Return [X, Y] of the center of cell containing provided text 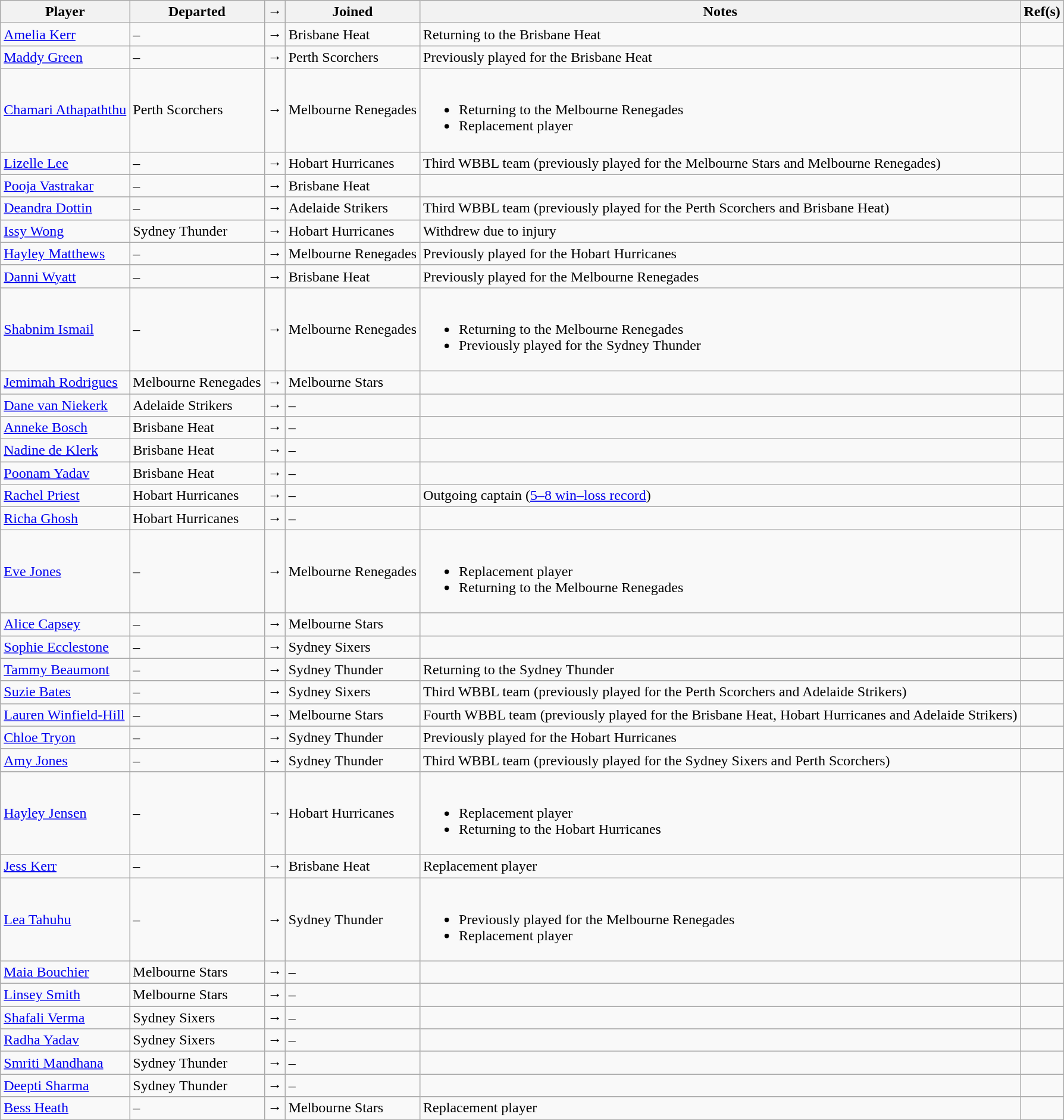
Deepti Sharma [65, 1085]
Outgoing captain (5–8 win–loss record) [720, 496]
Suzie Bates [65, 692]
Jess Kerr [65, 866]
Smriti Mandhana [65, 1063]
Radha Yadav [65, 1040]
Replacement playerReturning to the Melbourne Renegades [720, 571]
Returning to the Sydney Thunder [720, 670]
Issy Wong [65, 231]
Third WBBL team (previously played for the Sydney Sixers and Perth Scorchers) [720, 760]
Sophie Ecclestone [65, 647]
Replacement playerReturning to the Hobart Hurricanes [720, 813]
Joined [352, 12]
Fourth WBBL team (previously played for the Brisbane Heat, Hobart Hurricanes and Adelaide Strikers) [720, 715]
Pooja Vastrakar [65, 186]
Previously played for the Brisbane Heat [720, 57]
Tammy Beaumont [65, 670]
Hayley Jensen [65, 813]
Eve Jones [65, 571]
Amelia Kerr [65, 35]
Linsey Smith [65, 995]
Rachel Priest [65, 496]
Dane van Niekerk [65, 405]
Hayley Matthews [65, 254]
Third WBBL team (previously played for the Perth Scorchers and Brisbane Heat) [720, 208]
Lizelle Lee [65, 163]
Previously played for the Melbourne RenegadesReplacement player [720, 919]
Chloe Tryon [65, 737]
Poonam Yadav [65, 473]
Nadine de Klerk [65, 450]
Shafali Verma [65, 1018]
Shabnim Ismail [65, 329]
Maia Bouchier [65, 972]
Maddy Green [65, 57]
Danni Wyatt [65, 276]
Returning to the Melbourne RenegadesPreviously played for the Sydney Thunder [720, 329]
Withdrew due to injury [720, 231]
Lea Tahuhu [65, 919]
Notes [720, 12]
Third WBBL team (previously played for the Melbourne Stars and Melbourne Renegades) [720, 163]
Anneke Bosch [65, 428]
Richa Ghosh [65, 518]
Chamari Athapaththu [65, 110]
Returning to the Melbourne RenegadesReplacement player [720, 110]
Amy Jones [65, 760]
Departed [197, 12]
Ref(s) [1042, 12]
Alice Capsey [65, 624]
Deandra Dottin [65, 208]
Jemimah Rodrigues [65, 382]
Third WBBL team (previously played for the Perth Scorchers and Adelaide Strikers) [720, 692]
Lauren Winfield-Hill [65, 715]
Previously played for the Melbourne Renegades [720, 276]
Returning to the Brisbane Heat [720, 35]
Player [65, 12]
Bess Heath [65, 1108]
